Detect which cell encompasses the target text, then output its [X, Y] center coordinate. 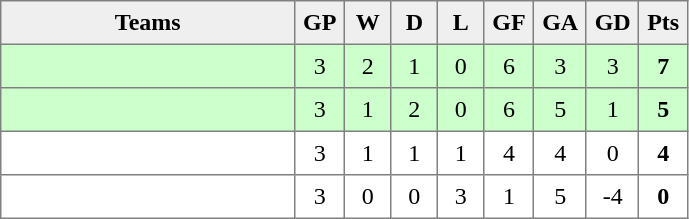
GD [612, 23]
W [368, 23]
-4 [612, 197]
GA [560, 23]
Pts [663, 23]
L [461, 23]
GP [320, 23]
GF [509, 23]
D [414, 23]
7 [663, 66]
Teams [148, 23]
